Determine the [X, Y] coordinate at the center of the cell enclosing the given text.  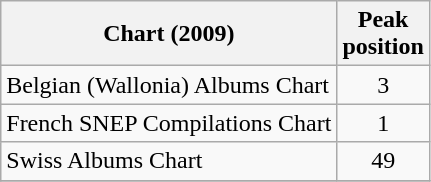
French SNEP Compilations Chart [169, 123]
Chart (2009) [169, 34]
1 [383, 123]
Belgian (Wallonia) Albums Chart [169, 85]
Peakposition [383, 34]
Swiss Albums Chart [169, 161]
49 [383, 161]
3 [383, 85]
